From the cell containing the given text, extract its center point as [x, y] coordinate. 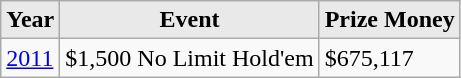
Year [30, 20]
$675,117 [390, 58]
2011 [30, 58]
$1,500 No Limit Hold'em [190, 58]
Prize Money [390, 20]
Event [190, 20]
